Output the (X, Y) coordinate of the center of the cell containing the given text.  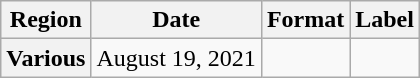
Date (176, 20)
Label (385, 20)
Region (46, 20)
Various (46, 58)
August 19, 2021 (176, 58)
Format (305, 20)
